From the cell containing the given text, extract its center point as [x, y] coordinate. 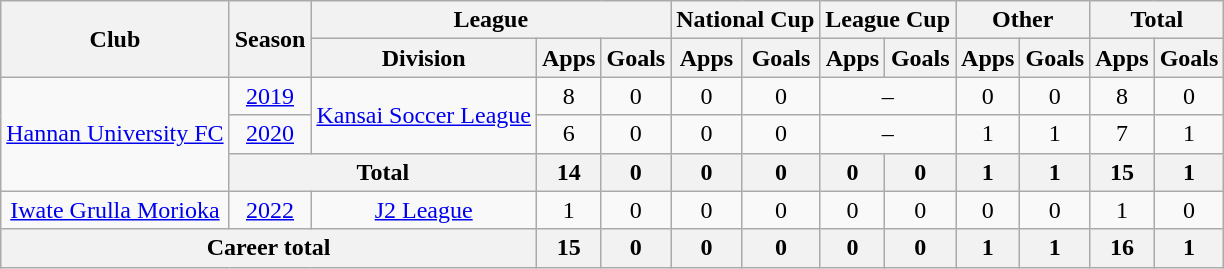
6 [569, 134]
League [491, 20]
Season [270, 39]
14 [569, 172]
Club [115, 39]
2022 [270, 210]
Iwate Grulla Morioka [115, 210]
League Cup [888, 20]
Other [1023, 20]
16 [1122, 248]
2020 [270, 134]
Division [424, 58]
Kansai Soccer League [424, 115]
Career total [269, 248]
J2 League [424, 210]
2019 [270, 96]
7 [1122, 134]
National Cup [746, 20]
Hannan University FC [115, 134]
